From the cell containing the given text, extract its center point as [X, Y] coordinate. 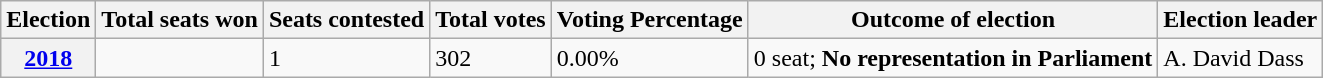
A. David Dass [1240, 58]
302 [491, 58]
Total votes [491, 20]
2018 [48, 58]
1 [346, 58]
Total seats won [180, 20]
Election leader [1240, 20]
0 seat; No representation in Parliament [952, 58]
Outcome of election [952, 20]
0.00% [650, 58]
Election [48, 20]
Voting Percentage [650, 20]
Seats contested [346, 20]
